Pinpoint the cell where the given text exists, returning its (x, y) midpoint coordinate. 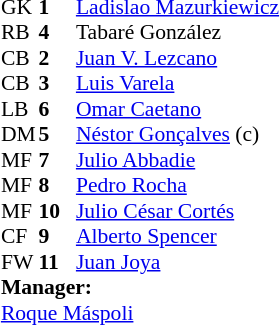
Néstor Gonçalves (c) (178, 135)
3 (57, 83)
7 (57, 160)
Manager: (140, 287)
4 (57, 33)
RB (20, 33)
2 (57, 58)
Omar Caetano (178, 109)
9 (57, 237)
Tabaré González (178, 33)
LB (20, 109)
CF (20, 237)
Juan V. Lezcano (178, 58)
6 (57, 109)
Julio César Cortés (178, 211)
5 (57, 135)
11 (57, 262)
8 (57, 185)
Alberto Spencer (178, 237)
Julio Abbadie (178, 160)
Luis Varela (178, 83)
Pedro Rocha (178, 185)
FW (20, 262)
DM (20, 135)
10 (57, 211)
Juan Joya (178, 262)
